Pinpoint the cell where the given text exists, returning its [x, y] midpoint coordinate. 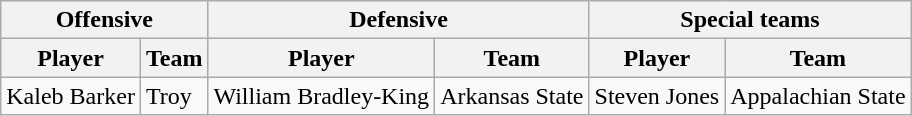
Troy [174, 96]
Steven Jones [657, 96]
Special teams [750, 20]
Defensive [398, 20]
Offensive [104, 20]
Arkansas State [512, 96]
William Bradley-King [322, 96]
Kaleb Barker [71, 96]
Appalachian State [818, 96]
